From the cell containing the given text, extract its center point as [X, Y] coordinate. 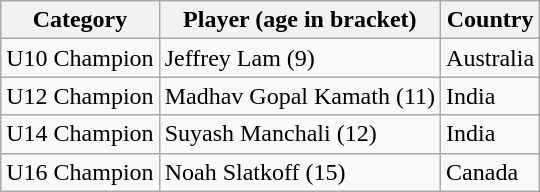
Jeffrey Lam (9) [300, 58]
U10 Champion [80, 58]
Country [490, 20]
Suyash Manchali (12) [300, 134]
U16 Champion [80, 172]
Canada [490, 172]
Madhav Gopal Kamath (11) [300, 96]
Australia [490, 58]
U14 Champion [80, 134]
U12 Champion [80, 96]
Noah Slatkoff (15) [300, 172]
Category [80, 20]
Player (age in bracket) [300, 20]
